Locate the cell with the specified text and output its (X, Y) center coordinate. 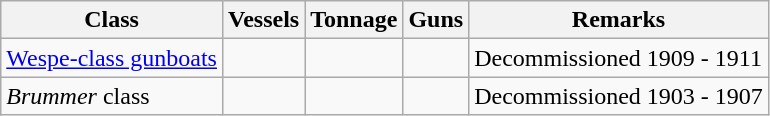
Wespe-class gunboats (112, 58)
Decommissioned 1903 - 1907 (619, 96)
Decommissioned 1909 - 1911 (619, 58)
Class (112, 20)
Brummer class (112, 96)
Remarks (619, 20)
Vessels (263, 20)
Tonnage (354, 20)
Guns (436, 20)
